Provide the (X, Y) coordinate of the cell's center where the given text is located.  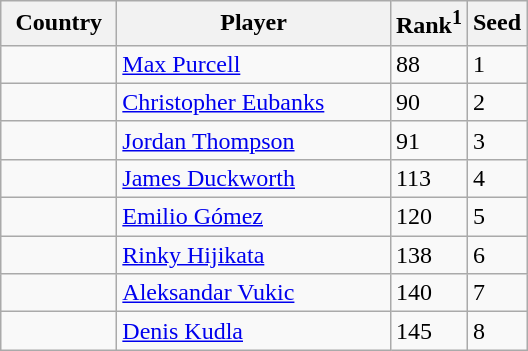
4 (496, 178)
5 (496, 217)
7 (496, 293)
James Duckworth (254, 178)
2 (496, 102)
Seed (496, 24)
113 (428, 178)
138 (428, 255)
Max Purcell (254, 64)
Emilio Gómez (254, 217)
88 (428, 64)
8 (496, 331)
90 (428, 102)
Denis Kudla (254, 331)
140 (428, 293)
Country (59, 24)
Rinky Hijikata (254, 255)
Player (254, 24)
120 (428, 217)
Rank1 (428, 24)
Aleksandar Vukic (254, 293)
145 (428, 331)
6 (496, 255)
Christopher Eubanks (254, 102)
1 (496, 64)
3 (496, 140)
Jordan Thompson (254, 140)
91 (428, 140)
